Return [x, y] of the center of cell containing provided text 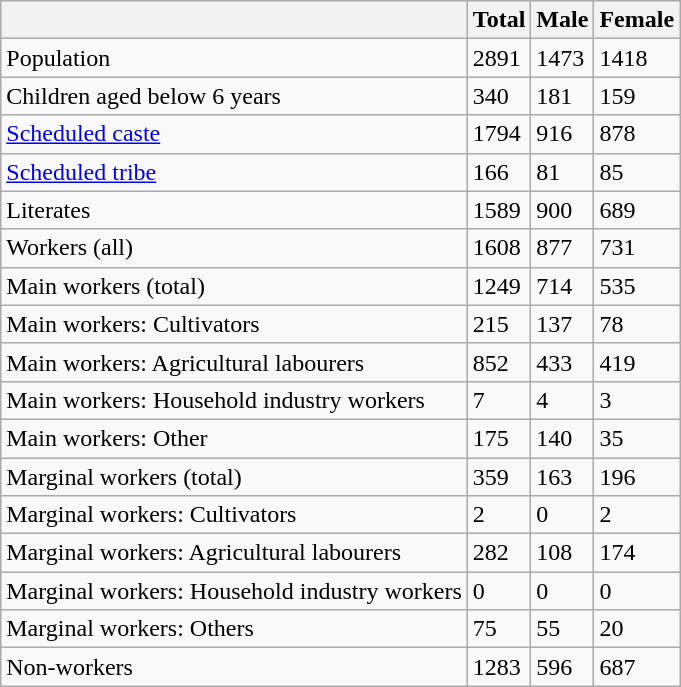
7 [499, 400]
140 [562, 438]
1473 [562, 58]
535 [637, 286]
Total [499, 20]
877 [562, 248]
714 [562, 286]
689 [637, 210]
Main workers: Other [234, 438]
Main workers: Cultivators [234, 324]
Marginal workers: Others [234, 629]
3 [637, 400]
166 [499, 172]
596 [562, 667]
852 [499, 362]
35 [637, 438]
Female [637, 20]
Marginal workers: Cultivators [234, 515]
Marginal workers: Household industry workers [234, 591]
1589 [499, 210]
Scheduled caste [234, 134]
85 [637, 172]
159 [637, 96]
916 [562, 134]
731 [637, 248]
878 [637, 134]
1249 [499, 286]
55 [562, 629]
Main workers: Household industry workers [234, 400]
108 [562, 553]
4 [562, 400]
174 [637, 553]
1794 [499, 134]
Workers (all) [234, 248]
Marginal workers: Agricultural labourers [234, 553]
687 [637, 667]
20 [637, 629]
900 [562, 210]
75 [499, 629]
282 [499, 553]
Scheduled tribe [234, 172]
419 [637, 362]
215 [499, 324]
163 [562, 477]
Male [562, 20]
Children aged below 6 years [234, 96]
340 [499, 96]
Population [234, 58]
433 [562, 362]
78 [637, 324]
175 [499, 438]
181 [562, 96]
2891 [499, 58]
Non-workers [234, 667]
Marginal workers (total) [234, 477]
359 [499, 477]
137 [562, 324]
Main workers: Agricultural labourers [234, 362]
1418 [637, 58]
81 [562, 172]
1608 [499, 248]
196 [637, 477]
Literates [234, 210]
Main workers (total) [234, 286]
1283 [499, 667]
